Provide the (x, y) coordinate of the cell's center where the given text is located.  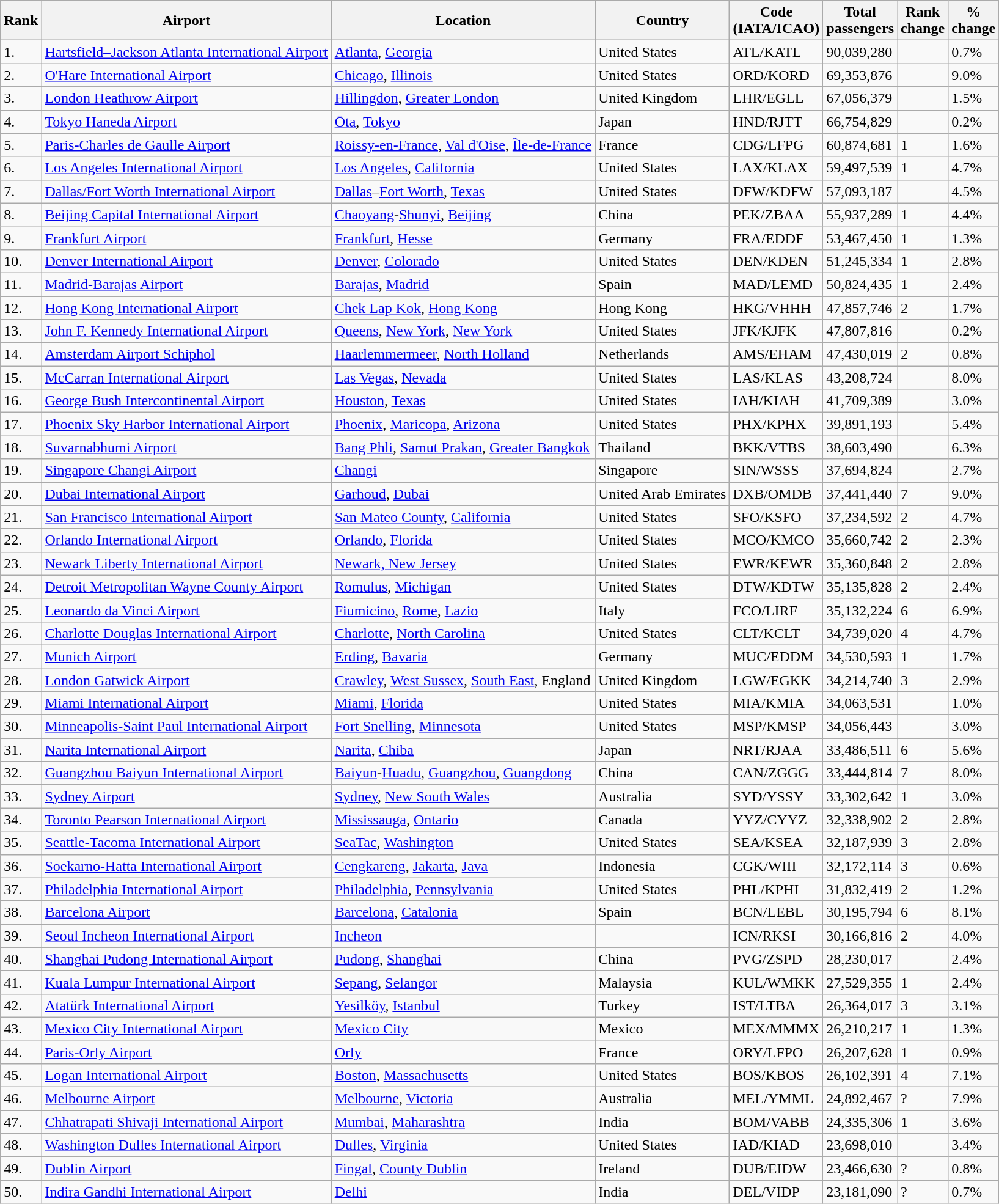
Indira Gandhi International Airport (186, 1192)
48. (21, 1145)
SeaTac, Washington (463, 843)
Rankchange (923, 21)
67,056,379 (860, 98)
Tokyo Haneda Airport (186, 122)
Guangzhou Baiyun International Airport (186, 773)
Mexico City International Airport (186, 1029)
2.9% (974, 680)
Atlanta, Georgia (463, 52)
37,234,592 (860, 517)
Denver International Airport (186, 261)
6. (21, 168)
28. (21, 680)
PVG/ZSPD (776, 959)
Thailand (662, 447)
Mexico City (463, 1029)
66,754,829 (860, 122)
Malaysia (662, 982)
35,360,848 (860, 563)
2.3% (974, 540)
53,467,450 (860, 238)
Dallas/Fort Worth International Airport (186, 191)
26,364,017 (860, 1005)
Logan International Airport (186, 1076)
Location (463, 21)
Paris-Charles de Gaulle Airport (186, 145)
Fiumicino, Rome, Lazio (463, 610)
7. (21, 191)
London Gatwick Airport (186, 680)
%change (974, 21)
51,245,334 (860, 261)
Phoenix Sky Harbor International Airport (186, 424)
11. (21, 284)
Chhatrapati Shivaji International Airport (186, 1122)
BCN/LEBL (776, 912)
5.4% (974, 424)
Miami International Airport (186, 703)
Houston, Texas (463, 401)
CAN/ZGGG (776, 773)
ICN/RKSI (776, 936)
50,824,435 (860, 284)
26. (21, 633)
John F. Kennedy International Airport (186, 331)
Detroit Metropolitan Wayne County Airport (186, 587)
4.5% (974, 191)
30. (21, 727)
9. (21, 238)
Mississauga, Ontario (463, 820)
Shanghai Pudong International Airport (186, 959)
1.0% (974, 703)
3.4% (974, 1145)
34,530,593 (860, 656)
27,529,355 (860, 982)
26,207,628 (860, 1052)
DEN/KDEN (776, 261)
McCarran International Airport (186, 378)
IAD/KIAD (776, 1145)
Philadelphia International Airport (186, 889)
Denver, Colorado (463, 261)
36. (21, 866)
San Francisco International Airport (186, 517)
32,338,902 (860, 820)
4.4% (974, 215)
31. (21, 750)
Airport (186, 21)
42. (21, 1005)
1. (21, 52)
69,353,876 (860, 75)
Netherlands (662, 354)
Bang Phli, Samut Prakan, Greater Bangkok (463, 447)
45. (21, 1076)
MCO/KMCO (776, 540)
DTW/KDTW (776, 587)
8. (21, 215)
Las Vegas, Nevada (463, 378)
2.7% (974, 471)
55,937,289 (860, 215)
8.1% (974, 912)
George Bush Intercontinental Airport (186, 401)
Delhi (463, 1192)
London Heathrow Airport (186, 98)
Fingal, County Dublin (463, 1169)
Yesilköy, Istanbul (463, 1005)
Italy (662, 610)
Dubai International Airport (186, 494)
32. (21, 773)
United Arab Emirates (662, 494)
Orlando International Airport (186, 540)
Garhoud, Dubai (463, 494)
47,807,816 (860, 331)
Barcelona, Catalonia (463, 912)
Melbourne Airport (186, 1099)
29. (21, 703)
ORD/KORD (776, 75)
Leonardo da Vinci Airport (186, 610)
49. (21, 1169)
BOS/KBOS (776, 1076)
MEL/YMML (776, 1099)
23,698,010 (860, 1145)
HKG/VHHH (776, 307)
Mumbai, Maharashtra (463, 1122)
PHL/KPHI (776, 889)
Country (662, 21)
Boston, Massachusetts (463, 1076)
MAD/LEMD (776, 284)
35,135,828 (860, 587)
41,709,389 (860, 401)
33,302,642 (860, 796)
CGK/WIII (776, 866)
DFW/KDFW (776, 191)
Ōta, Tokyo (463, 122)
LGW/EGKK (776, 680)
Suvarnabhumi Airport (186, 447)
Crawley, West Sussex, South East, England (463, 680)
Newark, New Jersey (463, 563)
Madrid-Barajas Airport (186, 284)
3. (21, 98)
Singapore Changi Airport (186, 471)
Chaoyang-Shunyi, Beijing (463, 215)
47. (21, 1122)
47,430,019 (860, 354)
NRT/RJAA (776, 750)
Orly (463, 1052)
4.0% (974, 936)
38,603,490 (860, 447)
O'Hare International Airport (186, 75)
24,335,306 (860, 1122)
24. (21, 587)
41. (21, 982)
Kuala Lumpur International Airport (186, 982)
33. (21, 796)
30,195,794 (860, 912)
23. (21, 563)
10. (21, 261)
31,832,419 (860, 889)
Cengkareng, Jakarta, Java (463, 866)
43. (21, 1029)
Sepang, Selangor (463, 982)
20. (21, 494)
Code(IATA/ICAO) (776, 21)
35. (21, 843)
4. (21, 122)
12. (21, 307)
37. (21, 889)
23,466,630 (860, 1169)
Fort Snelling, Minnesota (463, 727)
Barcelona Airport (186, 912)
Frankfurt Airport (186, 238)
Soekarno-Hatta International Airport (186, 866)
Washington Dulles International Airport (186, 1145)
Singapore (662, 471)
PEK/ZBAA (776, 215)
Charlotte Douglas International Airport (186, 633)
DUB/EIDW (776, 1169)
23,181,090 (860, 1192)
Melbourne, Victoria (463, 1099)
SYD/YSSY (776, 796)
Ireland (662, 1169)
Hong Kong International Airport (186, 307)
Miami, Florida (463, 703)
7.9% (974, 1099)
LAS/KLAS (776, 378)
13. (21, 331)
BOM/VABB (776, 1122)
Hartsfield–Jackson Atlanta International Airport (186, 52)
SEA/KSEA (776, 843)
7.1% (974, 1076)
Incheon (463, 936)
ORY/LFPO (776, 1052)
28,230,017 (860, 959)
19. (21, 471)
FRA/EDDF (776, 238)
Philadelphia, Pennsylvania (463, 889)
Frankfurt, Hesse (463, 238)
IAH/KIAH (776, 401)
Sydney, New South Wales (463, 796)
Erding, Bavaria (463, 656)
1.6% (974, 145)
Turkey (662, 1005)
33,444,814 (860, 773)
Charlotte, North Carolina (463, 633)
LAX/KLAX (776, 168)
Narita International Airport (186, 750)
CDG/LFPG (776, 145)
46. (21, 1099)
Barajas, Madrid (463, 284)
14. (21, 354)
50. (21, 1192)
90,039,280 (860, 52)
Narita, Chiba (463, 750)
37,694,824 (860, 471)
Queens, New York, New York (463, 331)
IST/LTBA (776, 1005)
17. (21, 424)
MEX/MMMX (776, 1029)
MIA/KMIA (776, 703)
3.1% (974, 1005)
34,739,020 (860, 633)
Canada (662, 820)
SIN/WSSS (776, 471)
1.5% (974, 98)
5.6% (974, 750)
Baiyun-Huadu, Guangzhou, Guangdong (463, 773)
SFO/KSFO (776, 517)
2. (21, 75)
22. (21, 540)
38. (21, 912)
32,187,939 (860, 843)
Changi (463, 471)
PHX/KPHX (776, 424)
16. (21, 401)
Los Angeles International Airport (186, 168)
Hillingdon, Greater London (463, 98)
27. (21, 656)
26,210,217 (860, 1029)
Rank (21, 21)
6.3% (974, 447)
32,172,114 (860, 866)
Beijing Capital International Airport (186, 215)
Roissy-en-France, Val d'Oise, Île-de-France (463, 145)
34,214,740 (860, 680)
Toronto Pearson International Airport (186, 820)
Hong Kong (662, 307)
Amsterdam Airport Schiphol (186, 354)
35,132,224 (860, 610)
30,166,816 (860, 936)
Dallas–Fort Worth, Texas (463, 191)
Dulles, Virginia (463, 1145)
21. (21, 517)
LHR/EGLL (776, 98)
39. (21, 936)
43,208,724 (860, 378)
Seattle-Tacoma International Airport (186, 843)
44. (21, 1052)
47,857,746 (860, 307)
Romulus, Michigan (463, 587)
FCO/LIRF (776, 610)
15. (21, 378)
34. (21, 820)
CLT/KCLT (776, 633)
San Mateo County, California (463, 517)
Haarlemmermeer, North Holland (463, 354)
0.6% (974, 866)
Orlando, Florida (463, 540)
Indonesia (662, 866)
Seoul Incheon International Airport (186, 936)
Minneapolis-Saint Paul International Airport (186, 727)
BKK/VTBS (776, 447)
MSP/KMSP (776, 727)
Chicago, Illinois (463, 75)
KUL/WMKK (776, 982)
DXB/OMDB (776, 494)
6.9% (974, 610)
AMS/EHAM (776, 354)
18. (21, 447)
ATL/KATL (776, 52)
Los Angeles, California (463, 168)
Totalpassengers (860, 21)
Paris-Orly Airport (186, 1052)
Chek Lap Kok, Hong Kong (463, 307)
5. (21, 145)
Newark Liberty International Airport (186, 563)
40. (21, 959)
35,660,742 (860, 540)
39,891,193 (860, 424)
YYZ/CYYZ (776, 820)
37,441,440 (860, 494)
Sydney Airport (186, 796)
26,102,391 (860, 1076)
60,874,681 (860, 145)
3.6% (974, 1122)
0.9% (974, 1052)
59,497,539 (860, 168)
1.2% (974, 889)
Munich Airport (186, 656)
25. (21, 610)
34,056,443 (860, 727)
MUC/EDDM (776, 656)
Mexico (662, 1029)
EWR/KEWR (776, 563)
24,892,467 (860, 1099)
Atatürk International Airport (186, 1005)
DEL/VIDP (776, 1192)
JFK/KJFK (776, 331)
Pudong, Shanghai (463, 959)
Dublin Airport (186, 1169)
57,093,187 (860, 191)
33,486,511 (860, 750)
Phoenix, Maricopa, Arizona (463, 424)
34,063,531 (860, 703)
HND/RJTT (776, 122)
